Provide the [x, y] coordinate of the cell's center where the given text is located.  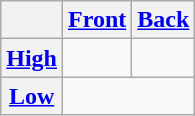
Front [98, 20]
Low [32, 96]
Back [164, 20]
High [32, 58]
